Extract the (x, y) coordinate from the center of the cell holding the provided text.  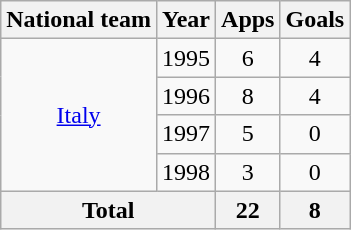
1998 (186, 172)
3 (248, 172)
1995 (186, 58)
Year (186, 20)
5 (248, 134)
National team (79, 20)
22 (248, 210)
Goals (315, 20)
6 (248, 58)
1997 (186, 134)
Apps (248, 20)
Italy (79, 115)
Total (108, 210)
1996 (186, 96)
